Return (x, y) of the center of cell containing provided text 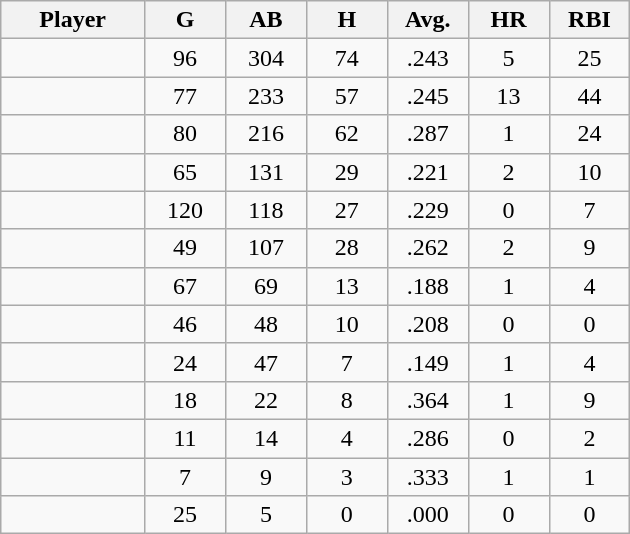
62 (346, 134)
49 (186, 248)
67 (186, 286)
AB (266, 20)
.286 (428, 438)
.000 (428, 515)
46 (186, 324)
131 (266, 172)
RBI (590, 20)
107 (266, 248)
.188 (428, 286)
47 (266, 362)
48 (266, 324)
74 (346, 58)
27 (346, 210)
65 (186, 172)
H (346, 20)
.262 (428, 248)
44 (590, 96)
96 (186, 58)
Avg. (428, 20)
.243 (428, 58)
G (186, 20)
.149 (428, 362)
.221 (428, 172)
8 (346, 400)
.208 (428, 324)
28 (346, 248)
120 (186, 210)
14 (266, 438)
3 (346, 477)
22 (266, 400)
.287 (428, 134)
.333 (428, 477)
HR (508, 20)
.229 (428, 210)
18 (186, 400)
216 (266, 134)
233 (266, 96)
29 (346, 172)
.245 (428, 96)
80 (186, 134)
.364 (428, 400)
69 (266, 286)
Player (73, 20)
11 (186, 438)
77 (186, 96)
118 (266, 210)
304 (266, 58)
57 (346, 96)
